Extract the [X, Y] coordinate from the center of the cell holding the provided text.  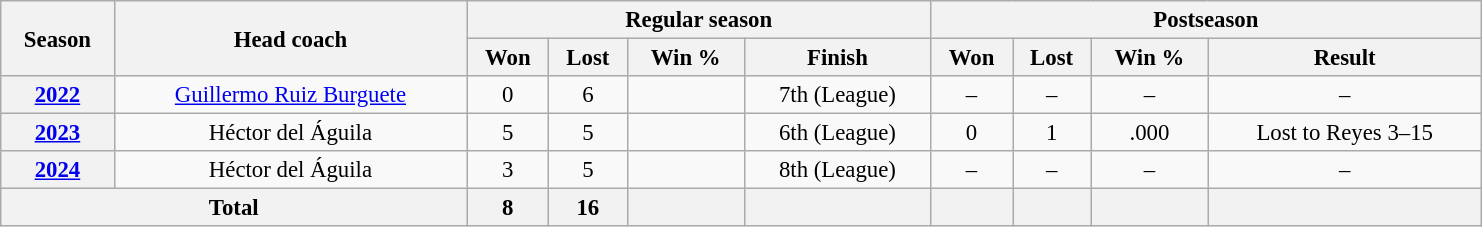
.000 [1150, 133]
6th (League) [837, 133]
8th (League) [837, 170]
2022 [58, 95]
1 [1051, 133]
Head coach [290, 38]
8 [508, 208]
Finish [837, 58]
Result [1344, 58]
2023 [58, 133]
Postseason [1206, 20]
6 [588, 95]
Regular season [699, 20]
2024 [58, 170]
Season [58, 38]
16 [588, 208]
7th (League) [837, 95]
Lost to Reyes 3–15 [1344, 133]
Total [234, 208]
Guillermo Ruiz Burguete [290, 95]
3 [508, 170]
